Extract the (X, Y) coordinate from the center of the cell holding the provided text.  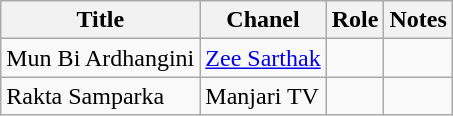
Rakta Samparka (100, 96)
Chanel (263, 20)
Title (100, 20)
Notes (418, 20)
Role (355, 20)
Zee Sarthak (263, 58)
Mun Bi Ardhangini (100, 58)
Manjari TV (263, 96)
